Return the (X, Y) coordinate for the center point of the cell that contains the specified text.  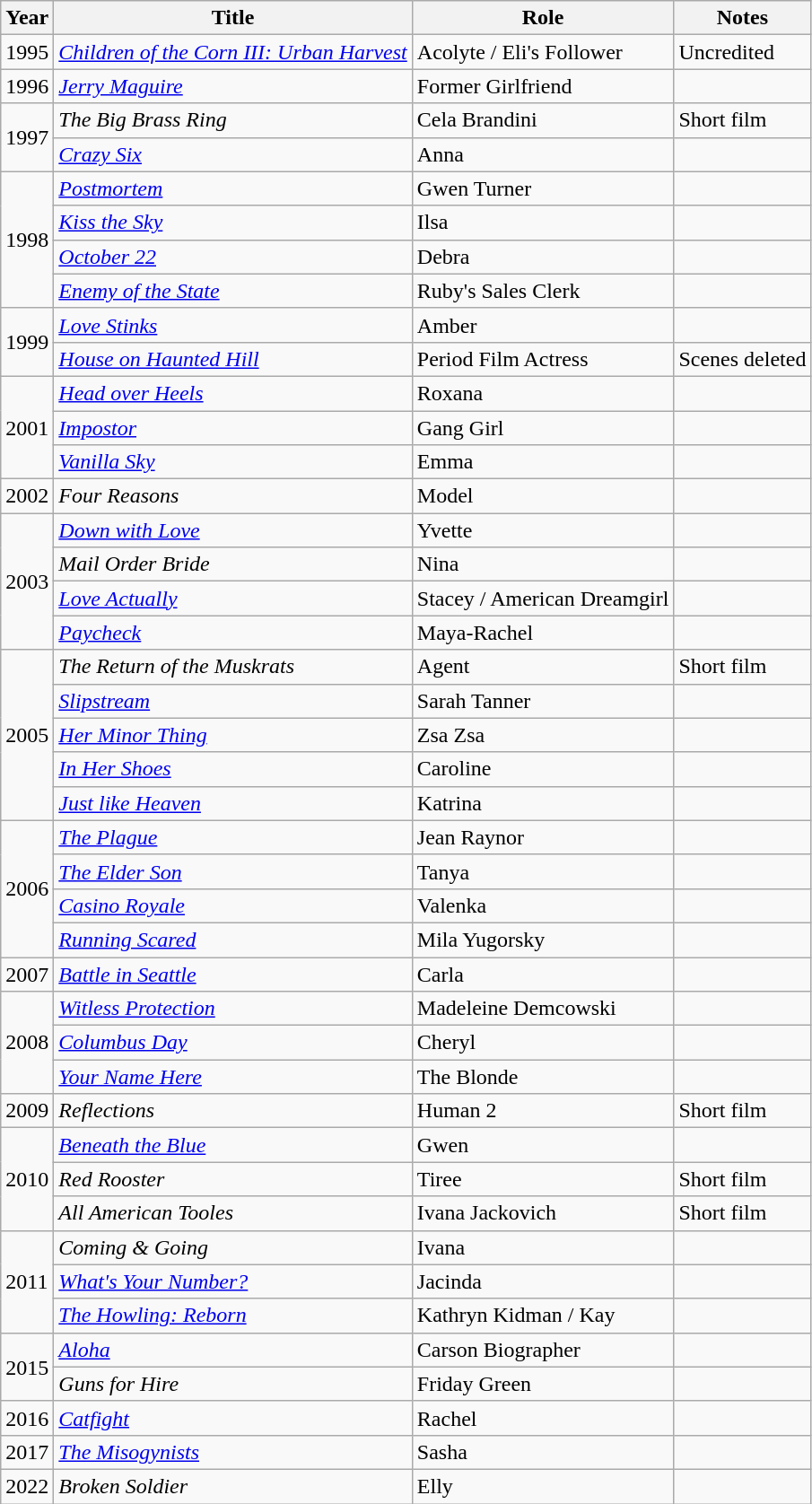
What's Your Number? (233, 1281)
2005 (27, 735)
Aloha (233, 1350)
Gang Girl (543, 428)
Notes (743, 18)
Slipstream (233, 701)
Amber (543, 325)
Catfight (233, 1418)
Period Film Actress (543, 359)
Debra (543, 257)
2016 (27, 1418)
Emma (543, 462)
Running Scared (233, 940)
2007 (27, 974)
Jean Raynor (543, 837)
1995 (27, 52)
Sasha (543, 1452)
Human 2 (543, 1111)
The Plague (233, 837)
Beneath the Blue (233, 1145)
The Blonde (543, 1077)
Zsa Zsa (543, 735)
Tiree (543, 1179)
Head over Heels (233, 393)
Gwen (543, 1145)
Valenka (543, 905)
Your Name Here (233, 1077)
Mila Yugorsky (543, 940)
Cheryl (543, 1043)
Red Rooster (233, 1179)
Her Minor Thing (233, 735)
Vanilla Sky (233, 462)
Role (543, 18)
2017 (27, 1452)
2001 (27, 427)
Postmortem (233, 188)
Children of the Corn III: Urban Harvest (233, 52)
Kiss the Sky (233, 223)
In Her Shoes (233, 769)
Tanya (543, 871)
Enemy of the State (233, 291)
The Return of the Muskrats (233, 667)
Caroline (543, 769)
2010 (27, 1179)
Columbus Day (233, 1043)
1999 (27, 342)
1997 (27, 137)
Jerry Maguire (233, 86)
2008 (27, 1043)
Stacey / American Dreamgirl (543, 599)
The Big Brass Ring (233, 120)
Kathryn Kidman / Kay (543, 1316)
Four Reasons (233, 496)
2009 (27, 1111)
Coming & Going (233, 1247)
Crazy Six (233, 154)
The Howling: Reborn (233, 1316)
2003 (27, 581)
Roxana (543, 393)
Love Actually (233, 599)
2015 (27, 1367)
Ruby's Sales Clerk (543, 291)
Year (27, 18)
Maya-Rachel (543, 633)
Anna (543, 154)
All American Tooles (233, 1213)
The Misogynists (233, 1452)
October 22 (233, 257)
2002 (27, 496)
Gwen Turner (543, 188)
Love Stinks (233, 325)
Casino Royale (233, 905)
Title (233, 18)
Acolyte / Eli's Follower (543, 52)
Just like Heaven (233, 803)
1998 (27, 240)
Rachel (543, 1418)
Yvette (543, 530)
Elly (543, 1486)
Sarah Tanner (543, 701)
Ivana Jackovich (543, 1213)
Broken Soldier (233, 1486)
Uncredited (743, 52)
Nina (543, 564)
Reflections (233, 1111)
2006 (27, 888)
2011 (27, 1281)
Friday Green (543, 1384)
The Elder Son (233, 871)
House on Haunted Hill (233, 359)
1996 (27, 86)
Mail Order Bride (233, 564)
Carla (543, 974)
2022 (27, 1486)
Model (543, 496)
Former Girlfriend (543, 86)
Impostor (233, 428)
Guns for Hire (233, 1384)
Ilsa (543, 223)
Cela Brandini (543, 120)
Witless Protection (233, 1009)
Jacinda (543, 1281)
Katrina (543, 803)
Ivana (543, 1247)
Madeleine Demcowski (543, 1009)
Down with Love (233, 530)
Carson Biographer (543, 1350)
Agent (543, 667)
Paycheck (233, 633)
Scenes deleted (743, 359)
Battle in Seattle (233, 974)
